From the cell containing the given text, extract its center point as (x, y) coordinate. 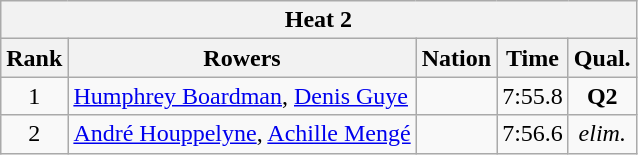
Time (533, 58)
Humphrey Boardman, Denis Guye (242, 96)
elim. (602, 134)
Q2 (602, 96)
7:56.6 (533, 134)
Heat 2 (318, 20)
Rowers (242, 58)
Qual. (602, 58)
2 (34, 134)
Rank (34, 58)
Nation (456, 58)
André Houppelyne, Achille Mengé (242, 134)
7:55.8 (533, 96)
1 (34, 96)
